Find where the given text appears and provide that cell's center as (X, Y) coordinate. 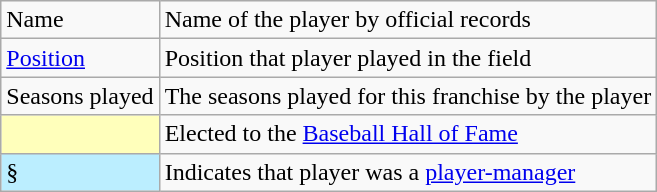
Name of the player by official records (408, 20)
The seasons played for this franchise by the player (408, 96)
Position (80, 58)
Elected to the Baseball Hall of Fame (408, 134)
§ (80, 172)
Indicates that player was a player-manager (408, 172)
Position that player played in the field (408, 58)
Name (80, 20)
Seasons played (80, 96)
